For the text-containing cell, return its midpoint in (x, y) coordinate format. 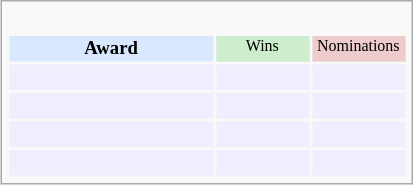
Nominations (358, 50)
Award (110, 50)
Wins (262, 50)
